Locate the cell with the specified text and output its (X, Y) center coordinate. 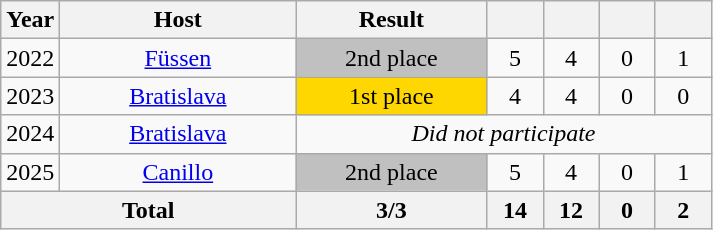
2 (683, 210)
14 (515, 210)
3/3 (392, 210)
2022 (30, 58)
2024 (30, 134)
Result (392, 20)
Füssen (178, 58)
12 (571, 210)
1st place (392, 96)
Did not participate (504, 134)
2025 (30, 172)
Total (148, 210)
2023 (30, 96)
Host (178, 20)
Year (30, 20)
Canillo (178, 172)
